From the cell containing the given text, extract its center point as [x, y] coordinate. 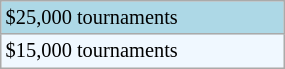
$25,000 tournaments [142, 17]
$15,000 tournaments [142, 51]
